Return the [x, y] coordinate for the center point of the cell that contains the specified text.  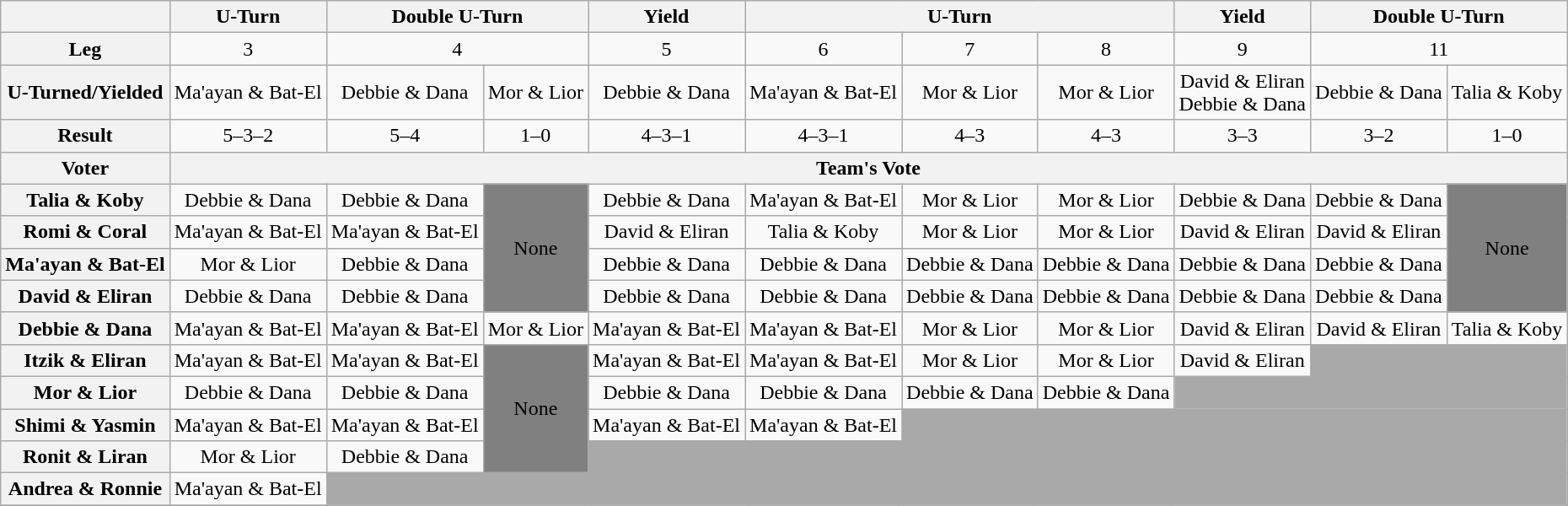
Shimi & Yasmin [85, 424]
3–3 [1243, 136]
Ronit & Liran [85, 457]
Result [85, 136]
Voter [85, 168]
9 [1243, 49]
5–3–2 [248, 136]
Leg [85, 49]
3 [248, 49]
Itzik & Eliran [85, 360]
5 [667, 49]
11 [1439, 49]
8 [1106, 49]
3–2 [1379, 136]
David & EliranDebbie & Dana [1243, 93]
5–4 [405, 136]
Romi & Coral [85, 232]
4 [457, 49]
6 [824, 49]
U-Turned/Yielded [85, 93]
7 [970, 49]
Team's Vote [868, 168]
Andrea & Ronnie [85, 489]
